Identify which cell holds the provided text, then report its (X, Y) central coordinate. 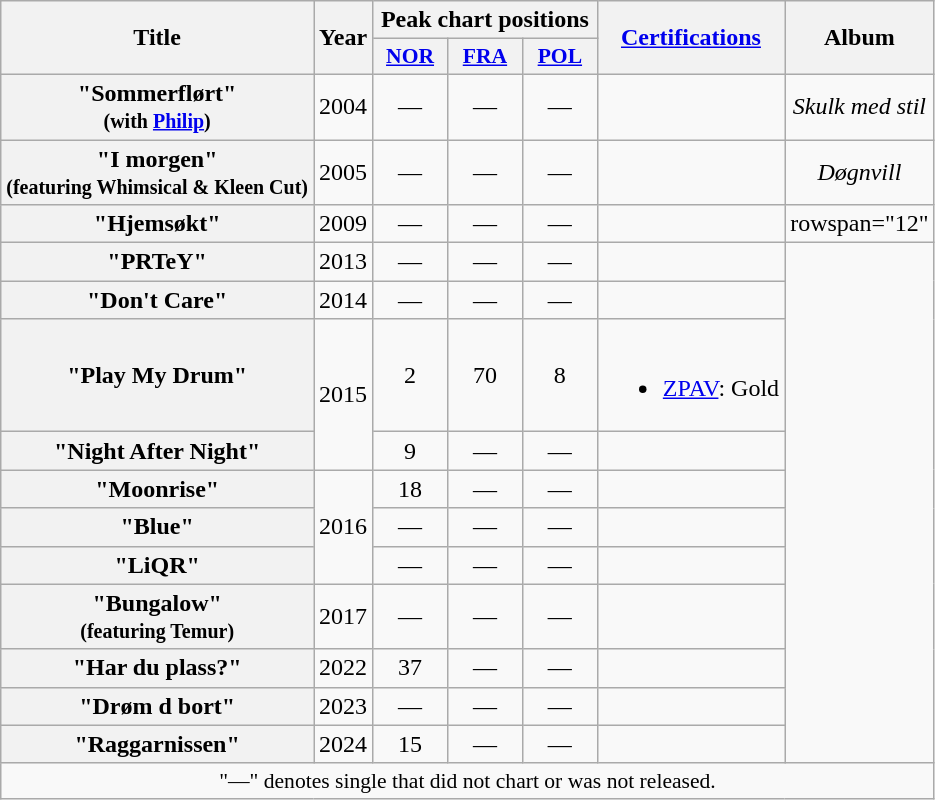
"Night After Night" (158, 451)
2017 (344, 616)
8 (560, 376)
"Raggarnissen" (158, 744)
"Hjemsøkt" (158, 224)
2014 (344, 300)
"Sommerflørt"(with Philip) (158, 106)
2 (410, 376)
15 (410, 744)
POL (560, 57)
"LiQR" (158, 565)
9 (410, 451)
18 (410, 489)
Peak chart positions (486, 20)
2016 (344, 527)
"Har du plass?" (158, 668)
"I morgen"(featuring Whimsical & Kleen Cut) (158, 172)
2013 (344, 262)
Skulk med stil (860, 106)
2009 (344, 224)
NOR (410, 57)
FRA (484, 57)
2004 (344, 106)
Title (158, 38)
"Bungalow"(featuring Temur) (158, 616)
2005 (344, 172)
Year (344, 38)
rowspan="12" (860, 224)
ZPAV: Gold (690, 376)
70 (484, 376)
37 (410, 668)
2015 (344, 394)
"Moonrise" (158, 489)
2023 (344, 706)
2024 (344, 744)
"Play My Drum" (158, 376)
"PRTeY" (158, 262)
Album (860, 38)
2022 (344, 668)
"Blue" (158, 527)
Certifications (690, 38)
"Drøm d bort" (158, 706)
"Don't Care" (158, 300)
Døgnvill (860, 172)
"—" denotes single that did not chart or was not released. (468, 781)
